From the cell containing the given text, extract its center point as [X, Y] coordinate. 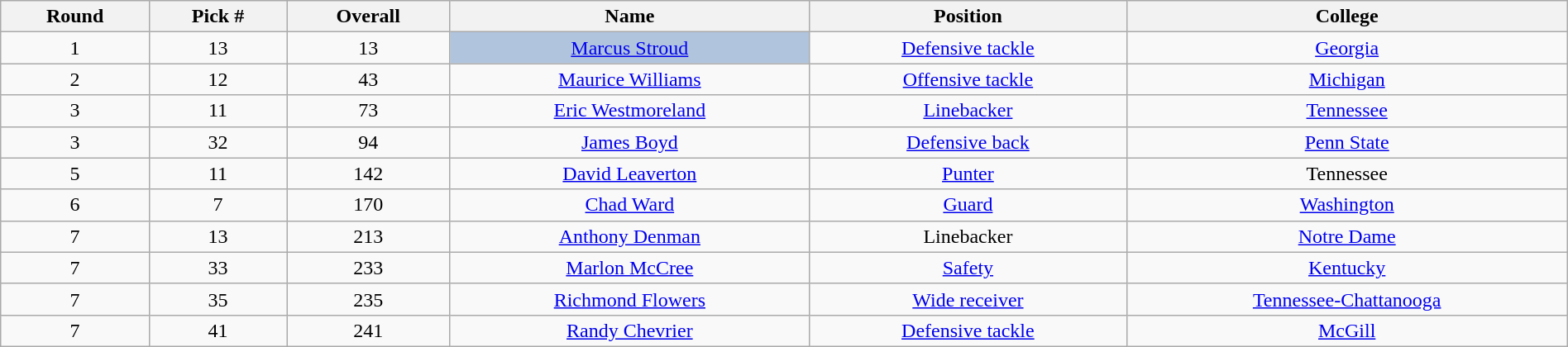
Washington [1346, 205]
Offensive tackle [968, 79]
213 [369, 236]
1 [75, 48]
Maurice Williams [630, 79]
2 [75, 79]
5 [75, 173]
Notre Dame [1346, 236]
235 [369, 299]
Kentucky [1346, 268]
Round [75, 17]
College [1346, 17]
33 [218, 268]
241 [369, 330]
233 [369, 268]
Chad Ward [630, 205]
12 [218, 79]
Marlon McCree [630, 268]
Position [968, 17]
Richmond Flowers [630, 299]
Safety [968, 268]
Wide receiver [968, 299]
41 [218, 330]
Marcus Stroud [630, 48]
Overall [369, 17]
32 [218, 142]
43 [369, 79]
Pick # [218, 17]
73 [369, 111]
Anthony Denman [630, 236]
Eric Westmoreland [630, 111]
David Leaverton [630, 173]
Randy Chevrier [630, 330]
142 [369, 173]
Penn State [1346, 142]
Tennessee-Chattanooga [1346, 299]
170 [369, 205]
Michigan [1346, 79]
Defensive back [968, 142]
Georgia [1346, 48]
35 [218, 299]
James Boyd [630, 142]
Guard [968, 205]
Punter [968, 173]
94 [369, 142]
Name [630, 17]
6 [75, 205]
McGill [1346, 330]
